Capture the cell that displays the provided text and extract its [x, y] central coordinate. 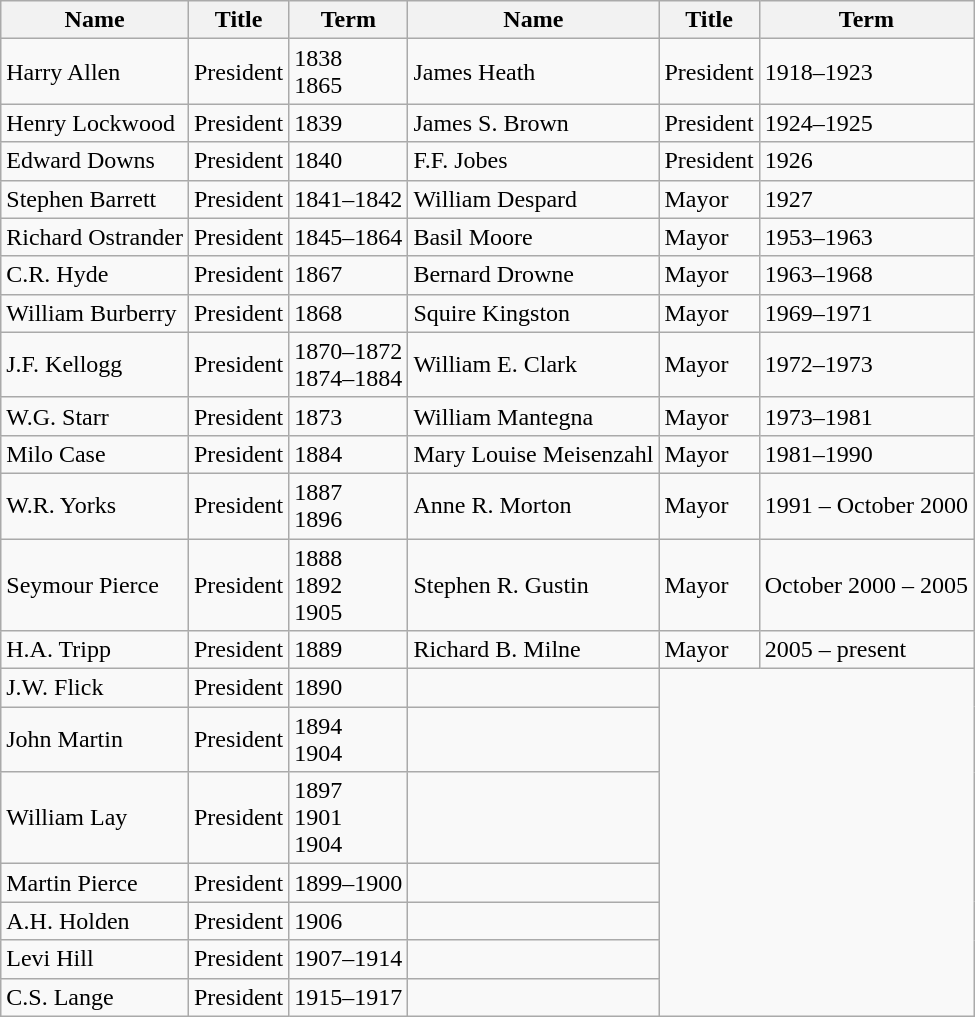
1991 – October 2000 [866, 506]
1924–1925 [866, 123]
1963–1968 [866, 275]
William E. Clark [534, 364]
1973–1981 [866, 416]
Basil Moore [534, 237]
1926 [866, 161]
1899–1900 [348, 883]
1873 [348, 416]
1907–1914 [348, 959]
Richard B. Milne [534, 650]
Edward Downs [95, 161]
1840 [348, 161]
188818921905 [348, 584]
J.W. Flick [95, 688]
J.F. Kellogg [95, 364]
Harry Allen [95, 72]
W.G. Starr [95, 416]
1981–1990 [866, 454]
18381865 [348, 72]
1870–18721874–1884 [348, 364]
1972–1973 [866, 364]
1868 [348, 313]
18871896 [348, 506]
1918–1923 [866, 72]
Bernard Drowne [534, 275]
Stephen R. Gustin [534, 584]
Henry Lockwood [95, 123]
Squire Kingston [534, 313]
James Heath [534, 72]
A.H. Holden [95, 921]
H.A. Tripp [95, 650]
1915–1917 [348, 997]
Stephen Barrett [95, 199]
Milo Case [95, 454]
1889 [348, 650]
1839 [348, 123]
October 2000 – 2005 [866, 584]
Seymour Pierce [95, 584]
1841–1842 [348, 199]
18941904 [348, 740]
James S. Brown [534, 123]
1867 [348, 275]
C.S. Lange [95, 997]
Richard Ostrander [95, 237]
William Lay [95, 818]
John Martin [95, 740]
William Despard [534, 199]
189719011904 [348, 818]
1845–1864 [348, 237]
W.R. Yorks [95, 506]
1969–1971 [866, 313]
Anne R. Morton [534, 506]
1927 [866, 199]
William Burberry [95, 313]
1884 [348, 454]
1953–1963 [866, 237]
William Mantegna [534, 416]
Mary Louise Meisenzahl [534, 454]
Levi Hill [95, 959]
2005 – present [866, 650]
F.F. Jobes [534, 161]
1890 [348, 688]
Martin Pierce [95, 883]
C.R. Hyde [95, 275]
1906 [348, 921]
